Scan for the cell matching the given text and deliver its [X, Y] coordinate at center. 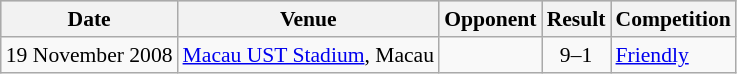
Result [576, 19]
9–1 [576, 55]
19 November 2008 [90, 55]
Friendly [672, 55]
Date [90, 19]
Competition [672, 19]
Macau UST Stadium, Macau [309, 55]
Venue [309, 19]
Opponent [490, 19]
